Detect which cell encompasses the target text, then output its (x, y) center coordinate. 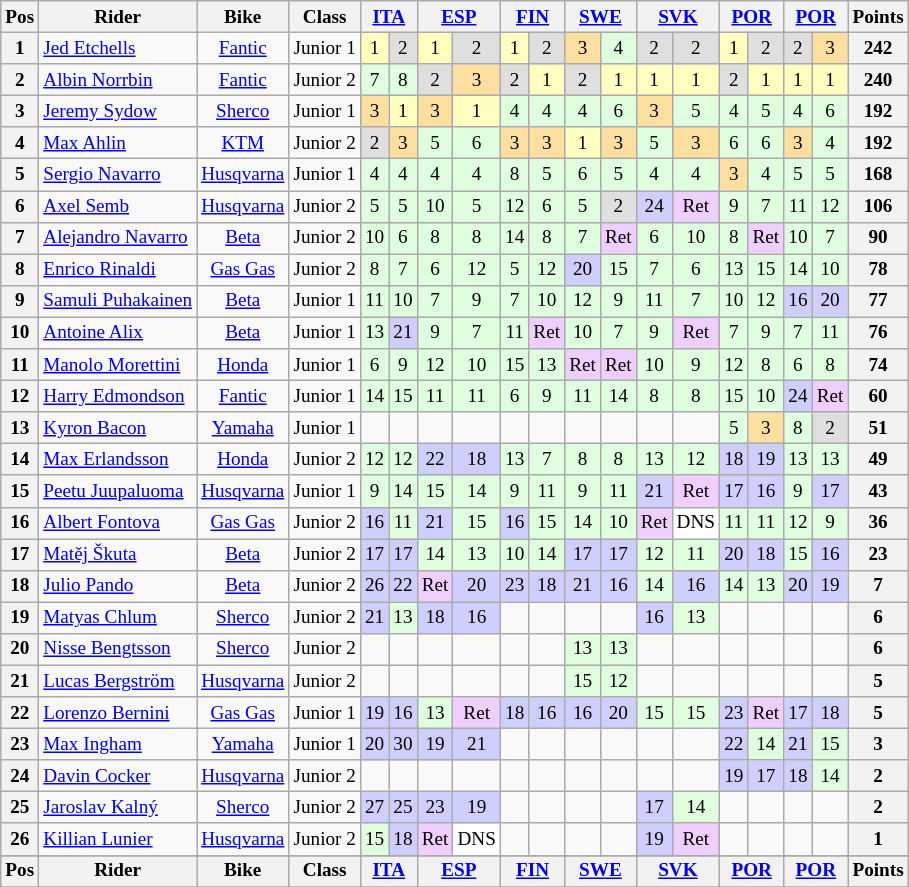
Enrico Rinaldi (118, 270)
Nisse Bengtsson (118, 649)
Harry Edmondson (118, 396)
Manolo Morettini (118, 365)
Max Ahlin (118, 143)
76 (878, 333)
242 (878, 48)
27 (374, 808)
43 (878, 491)
Sergio Navarro (118, 175)
Killian Lunier (118, 839)
49 (878, 460)
Jaroslav Kalný (118, 808)
Samuli Puhakainen (118, 301)
Jeremy Sydow (118, 111)
60 (878, 396)
Davin Cocker (118, 776)
30 (403, 744)
78 (878, 270)
77 (878, 301)
Matěj Škuta (118, 554)
Lucas Bergström (118, 681)
KTM (243, 143)
Kyron Bacon (118, 428)
Max Erlandsson (118, 460)
Julio Pando (118, 586)
106 (878, 206)
Max Ingham (118, 744)
240 (878, 80)
Matyas Chlum (118, 618)
Alejandro Navarro (118, 238)
Jed Etchells (118, 48)
Peetu Juupaluoma (118, 491)
Axel Semb (118, 206)
Albin Norrbin (118, 80)
90 (878, 238)
168 (878, 175)
Antoine Alix (118, 333)
36 (878, 523)
Albert Fontova (118, 523)
51 (878, 428)
Lorenzo Bernini (118, 713)
74 (878, 365)
